Provide the [X, Y] coordinate of the cell's center where the given text is located.  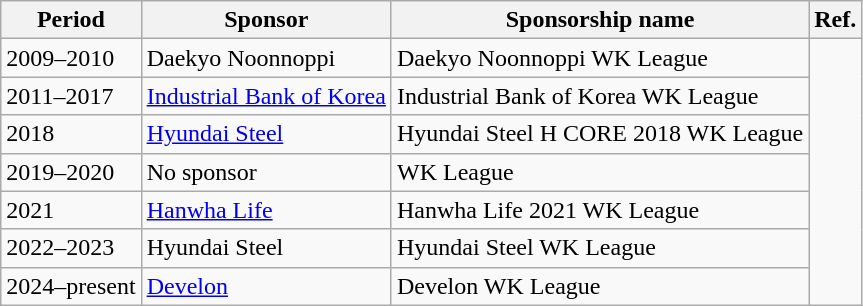
Period [71, 20]
Hyundai Steel WK League [600, 248]
2019–2020 [71, 172]
WK League [600, 172]
Develon [266, 286]
Industrial Bank of Korea WK League [600, 96]
Hanwha Life 2021 WK League [600, 210]
Daekyo Noonnoppi [266, 58]
Industrial Bank of Korea [266, 96]
Hyundai Steel H CORE 2018 WK League [600, 134]
Sponsor [266, 20]
2009–2010 [71, 58]
Develon WK League [600, 286]
2018 [71, 134]
Sponsorship name [600, 20]
No sponsor [266, 172]
2021 [71, 210]
2022–2023 [71, 248]
Ref. [836, 20]
2024–present [71, 286]
Daekyo Noonnoppi WK League [600, 58]
Hanwha Life [266, 210]
2011–2017 [71, 96]
